Identify which cell holds the provided text, then report its (x, y) central coordinate. 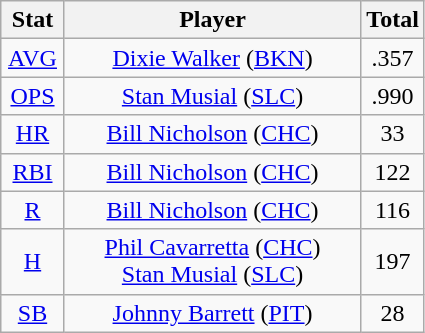
Johnny Barrett (PIT) (212, 313)
H (33, 262)
Stan Musial (SLC) (212, 96)
Stat (33, 20)
.357 (393, 58)
.990 (393, 96)
33 (393, 134)
197 (393, 262)
HR (33, 134)
R (33, 210)
Player (212, 20)
28 (393, 313)
SB (33, 313)
116 (393, 210)
122 (393, 172)
OPS (33, 96)
AVG (33, 58)
Total (393, 20)
Dixie Walker (BKN) (212, 58)
RBI (33, 172)
Phil Cavarretta (CHC)Stan Musial (SLC) (212, 262)
